Provide the (X, Y) coordinate of the cell's center where the given text is located.  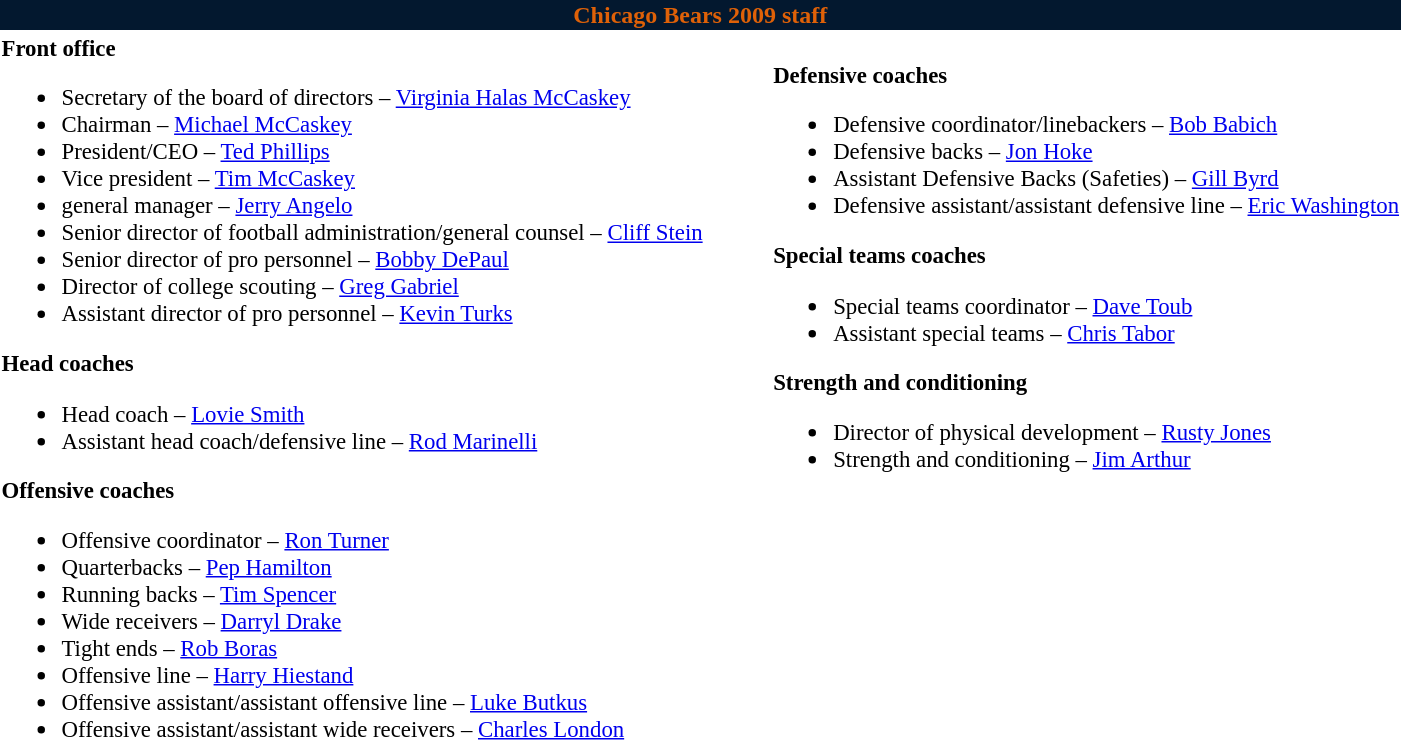
Chicago Bears 2009 staff (700, 15)
